Detect which cell encompasses the target text, then output its (X, Y) center coordinate. 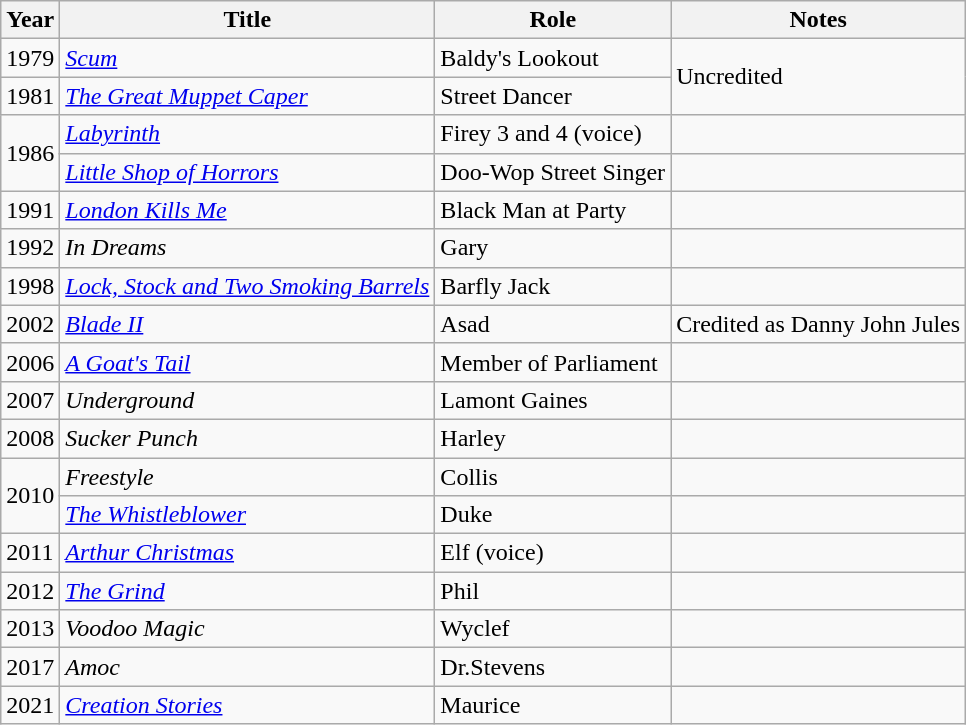
The Whistleblower (248, 515)
Black Man at Party (553, 210)
Labyrinth (248, 134)
Voodoo Magic (248, 629)
London Kills Me (248, 210)
Freestyle (248, 477)
Blade II (248, 324)
Phil (553, 591)
Firey 3 and 4 (voice) (553, 134)
2017 (30, 667)
Street Dancer (553, 96)
In Dreams (248, 248)
The Great Muppet Caper (248, 96)
A Goat's Tail (248, 362)
2012 (30, 591)
Title (248, 20)
1992 (30, 248)
Notes (818, 20)
Little Shop of Horrors (248, 172)
Barfly Jack (553, 286)
2013 (30, 629)
Year (30, 20)
Maurice (553, 705)
2010 (30, 496)
Wyclef (553, 629)
Uncredited (818, 77)
2006 (30, 362)
Elf (voice) (553, 553)
Member of Parliament (553, 362)
Scum (248, 58)
Creation Stories (248, 705)
Role (553, 20)
Amoc (248, 667)
1981 (30, 96)
2008 (30, 438)
2002 (30, 324)
Collis (553, 477)
Baldy's Lookout (553, 58)
Harley (553, 438)
1986 (30, 153)
2021 (30, 705)
Duke (553, 515)
Asad (553, 324)
Lamont Gaines (553, 400)
1979 (30, 58)
1998 (30, 286)
Credited as Danny John Jules (818, 324)
Gary (553, 248)
2011 (30, 553)
1991 (30, 210)
2007 (30, 400)
Lock, Stock and Two Smoking Barrels (248, 286)
Doo-Wop Street Singer (553, 172)
Sucker Punch (248, 438)
Underground (248, 400)
Arthur Christmas (248, 553)
The Grind (248, 591)
Dr.Stevens (553, 667)
